Scan for the cell matching the given text and deliver its [x, y] coordinate at center. 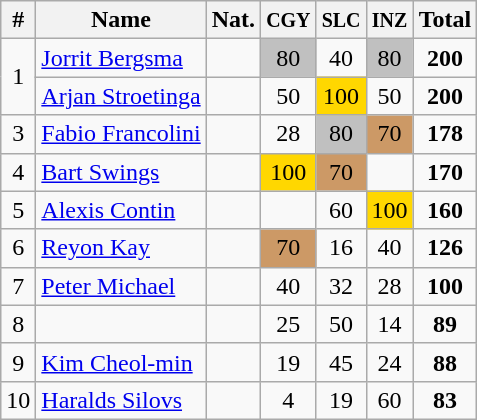
Bart Swings [121, 172]
Peter Michael [121, 286]
178 [445, 134]
INZ [390, 20]
Jorrit Bergsma [121, 58]
1 [18, 77]
Name [121, 20]
SLC [341, 20]
14 [390, 324]
8 [18, 324]
Alexis Contin [121, 210]
Kim Cheol-min [121, 362]
# [18, 20]
32 [341, 286]
7 [18, 286]
126 [445, 248]
3 [18, 134]
89 [445, 324]
160 [445, 210]
10 [18, 400]
9 [18, 362]
170 [445, 172]
88 [445, 362]
Arjan Stroetinga [121, 96]
Haralds Silovs [121, 400]
Nat. [233, 20]
6 [18, 248]
45 [341, 362]
24 [390, 362]
25 [289, 324]
83 [445, 400]
Total [445, 20]
CGY [289, 20]
16 [341, 248]
Fabio Francolini [121, 134]
Reyon Kay [121, 248]
5 [18, 210]
